Find where the given text appears and provide that cell's center as [X, Y] coordinate. 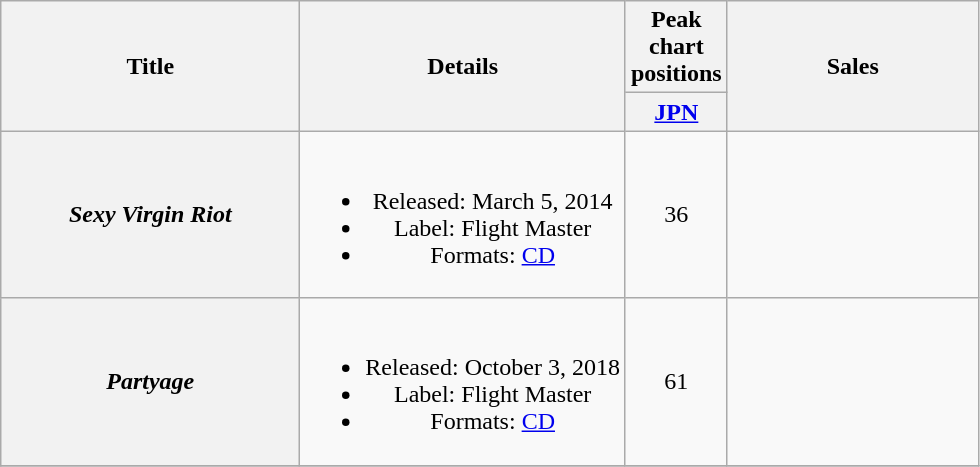
Sales [852, 66]
Title [150, 66]
Released: October 3, 2018Label: Flight MasterFormats: CD [463, 382]
Partyage [150, 382]
Details [463, 66]
Sexy Virgin Riot [150, 214]
61 [676, 382]
JPN [676, 112]
36 [676, 214]
Peak chart positions [676, 47]
Released: March 5, 2014Label: Flight MasterFormats: CD [463, 214]
